Find where the given text appears and provide that cell's center as (X, Y) coordinate. 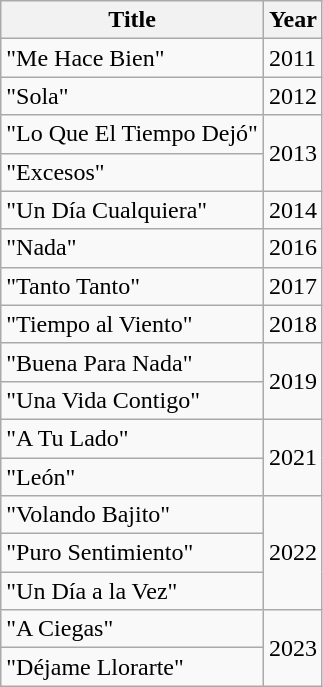
2021 (292, 457)
"Tanto Tanto" (132, 286)
2013 (292, 153)
"Sola" (132, 96)
"León" (132, 477)
2011 (292, 58)
"Buena Para Nada" (132, 362)
"Lo Que El Tiempo Dejó" (132, 134)
"Nada" (132, 248)
"Una Vida Contigo" (132, 400)
Title (132, 20)
"Excesos" (132, 172)
2023 (292, 648)
2012 (292, 96)
2018 (292, 324)
"A Tu Lado" (132, 438)
2014 (292, 210)
"Puro Sentimiento" (132, 553)
"Un Día a la Vez" (132, 591)
"Me Hace Bien" (132, 58)
2016 (292, 248)
2019 (292, 381)
Year (292, 20)
"Un Día Cualquiera" (132, 210)
"Tiempo al Viento" (132, 324)
"Volando Bajito" (132, 515)
2022 (292, 553)
"Déjame Llorarte" (132, 667)
2017 (292, 286)
"A Ciegas" (132, 629)
